Scan for the cell matching the given text and deliver its [x, y] coordinate at center. 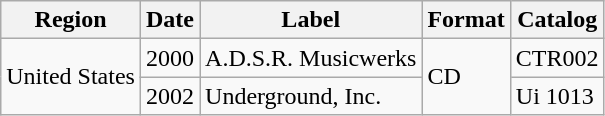
Label [311, 20]
A.D.S.R. Musicwerks [311, 58]
Catalog [557, 20]
Date [170, 20]
2000 [170, 58]
United States [71, 77]
CTR002 [557, 58]
Ui 1013 [557, 96]
Underground, Inc. [311, 96]
Format [466, 20]
CD [466, 77]
2002 [170, 96]
Region [71, 20]
